Scan for the cell matching the given text and deliver its [X, Y] coordinate at center. 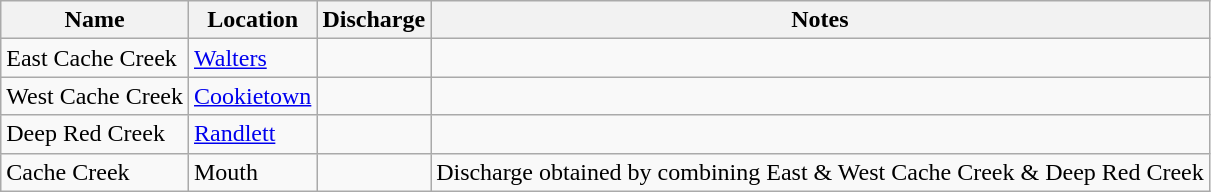
Discharge obtained by combining East & West Cache Creek & Deep Red Creek [820, 172]
Name [95, 20]
Deep Red Creek [95, 134]
Walters [252, 58]
Randlett [252, 134]
Cookietown [252, 96]
Cache Creek [95, 172]
Discharge [374, 20]
Location [252, 20]
East Cache Creek [95, 58]
Notes [820, 20]
Mouth [252, 172]
West Cache Creek [95, 96]
